Identify which cell holds the provided text, then report its (x, y) central coordinate. 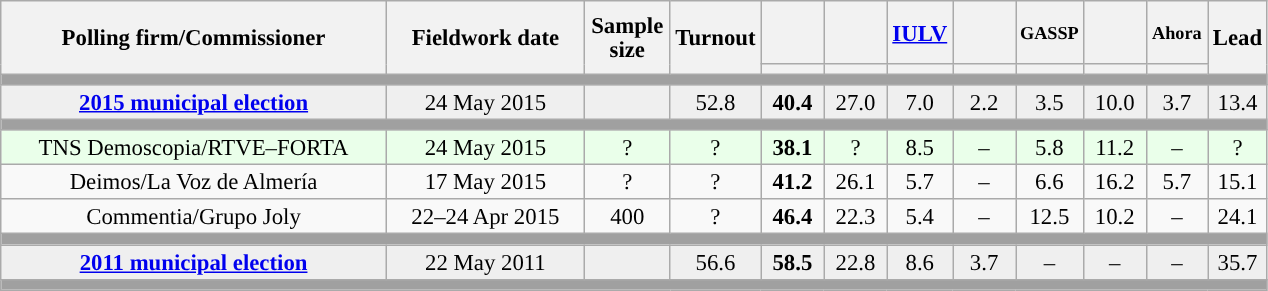
13.4 (1238, 102)
10.0 (1114, 102)
22 May 2011 (485, 262)
12.5 (1050, 218)
26.1 (856, 182)
16.2 (1114, 182)
GASSP (1050, 32)
11.2 (1114, 148)
27.0 (856, 102)
52.8 (716, 102)
46.4 (792, 218)
6.6 (1050, 182)
22.8 (856, 262)
22–24 Apr 2015 (485, 218)
IULV (920, 32)
24.1 (1238, 218)
3.5 (1050, 102)
5.4 (920, 218)
41.2 (792, 182)
Commentia/Grupo Joly (194, 218)
Turnout (716, 38)
Deimos/La Voz de Almería (194, 182)
8.6 (920, 262)
35.7 (1238, 262)
Polling firm/Commissioner (194, 38)
56.6 (716, 262)
40.4 (792, 102)
15.1 (1238, 182)
58.5 (792, 262)
Ahora (1176, 32)
TNS Demoscopia/RTVE–FORTA (194, 148)
2011 municipal election (194, 262)
Fieldwork date (485, 38)
2015 municipal election (194, 102)
10.2 (1114, 218)
7.0 (920, 102)
2.2 (984, 102)
5.8 (1050, 148)
Lead (1238, 38)
400 (627, 218)
22.3 (856, 218)
17 May 2015 (485, 182)
8.5 (920, 148)
38.1 (792, 148)
Sample size (627, 38)
